Return (X, Y) of the center of cell containing provided text 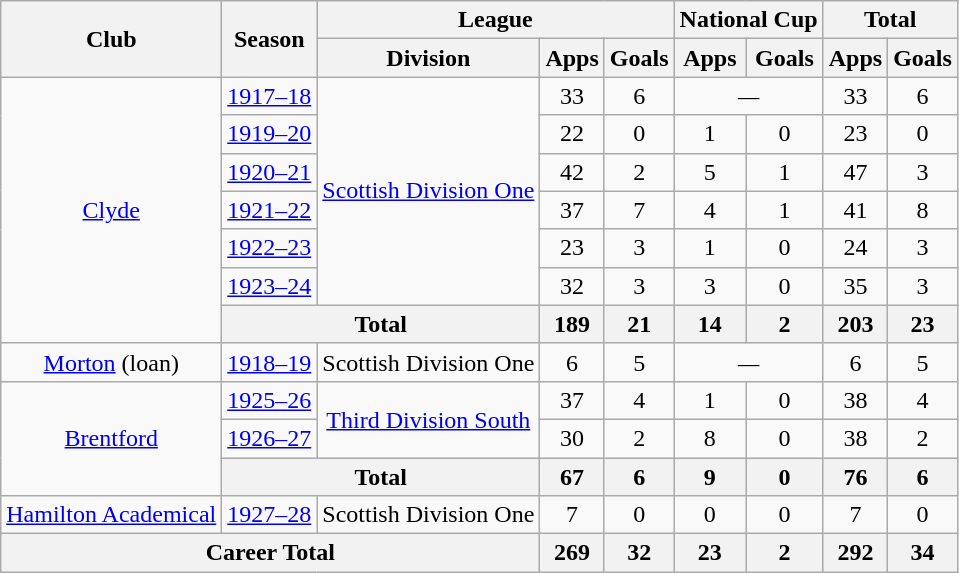
9 (710, 477)
292 (855, 553)
22 (572, 134)
1926–27 (270, 438)
1925–26 (270, 400)
1923–24 (270, 286)
Career Total (270, 553)
76 (855, 477)
30 (572, 438)
1918–19 (270, 362)
67 (572, 477)
35 (855, 286)
269 (572, 553)
1927–28 (270, 515)
1917–18 (270, 96)
1920–21 (270, 172)
41 (855, 210)
34 (923, 553)
1921–22 (270, 210)
Club (112, 39)
203 (855, 324)
National Cup (748, 20)
14 (710, 324)
1919–20 (270, 134)
21 (639, 324)
Clyde (112, 210)
League (496, 20)
Morton (loan) (112, 362)
1922–23 (270, 248)
Hamilton Academical (112, 515)
Third Division South (428, 419)
24 (855, 248)
47 (855, 172)
Season (270, 39)
42 (572, 172)
189 (572, 324)
Brentford (112, 438)
Division (428, 58)
